Provide the (x, y) coordinate of the cell's center where the given text is located.  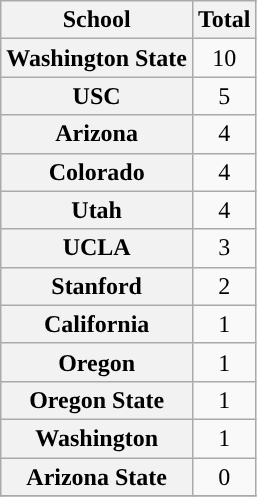
Utah (97, 210)
Total (225, 20)
USC (97, 96)
Stanford (97, 286)
UCLA (97, 248)
5 (225, 96)
Arizona (97, 134)
2 (225, 286)
10 (225, 58)
Washington State (97, 58)
Arizona State (97, 477)
Oregon State (97, 400)
School (97, 20)
Oregon (97, 362)
0 (225, 477)
Colorado (97, 172)
California (97, 324)
3 (225, 248)
Washington (97, 438)
